From the cell containing the given text, extract its center point as [x, y] coordinate. 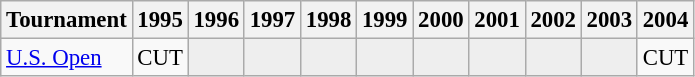
2003 [609, 20]
1996 [216, 20]
2001 [497, 20]
Tournament [66, 20]
1995 [160, 20]
U.S. Open [66, 58]
2002 [553, 20]
1997 [272, 20]
1999 [385, 20]
2004 [665, 20]
1998 [328, 20]
2000 [441, 20]
